Find where the given text appears and provide that cell's center as [x, y] coordinate. 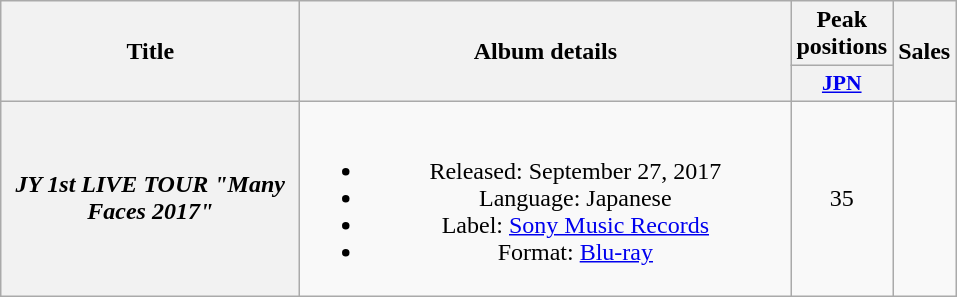
Sales [924, 52]
JY 1st LIVE TOUR "Many Faces 2017" [150, 198]
Released: September 27, 2017 Language: JapaneseLabel: Sony Music RecordsFormat: Blu-ray [546, 198]
Title [150, 52]
JPN [842, 84]
Album details [546, 52]
Peak positions [842, 34]
35 [842, 198]
